Identify which cell holds the provided text, then report its (X, Y) central coordinate. 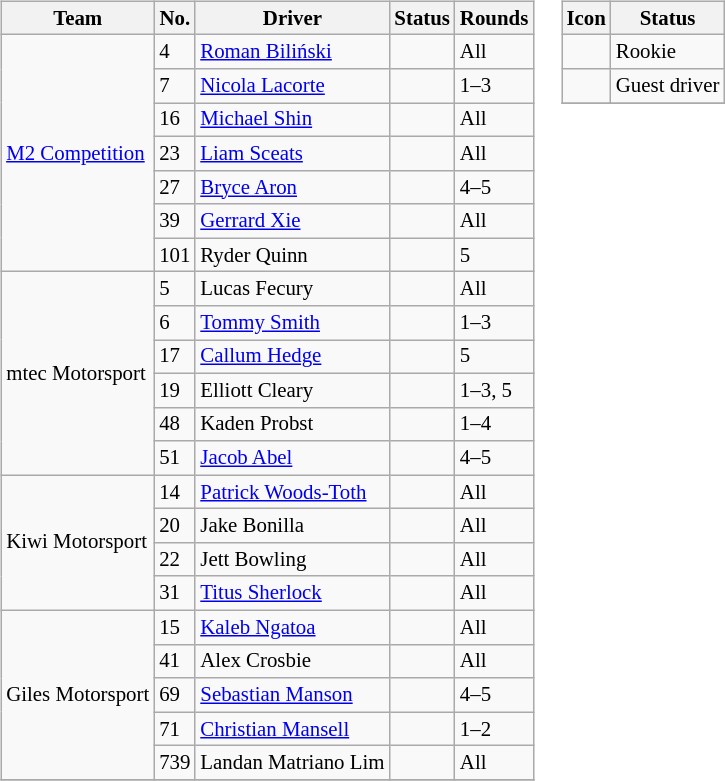
Jett Bowling (292, 560)
M2 Competition (78, 154)
Alex Crosbie (292, 661)
15 (174, 627)
Driver (292, 18)
Tommy Smith (292, 323)
16 (174, 120)
Icon (586, 18)
Lucas Fecury (292, 289)
Ryder Quinn (292, 255)
Giles Motorsport (78, 694)
Elliott Cleary (292, 390)
69 (174, 695)
19 (174, 390)
6 (174, 323)
39 (174, 221)
4 (174, 52)
Landan Matriano Lim (292, 763)
1–4 (494, 424)
Rounds (494, 18)
Kaden Probst (292, 424)
27 (174, 187)
Liam Sceats (292, 153)
17 (174, 357)
mtec Motorsport (78, 374)
Jacob Abel (292, 458)
Sebastian Manson (292, 695)
22 (174, 560)
Nicola Lacorte (292, 86)
Titus Sherlock (292, 593)
1–3, 5 (494, 390)
Patrick Woods-Toth (292, 492)
14 (174, 492)
71 (174, 729)
Michael Shin (292, 120)
23 (174, 153)
51 (174, 458)
Callum Hedge (292, 357)
31 (174, 593)
Kaleb Ngatoa (292, 627)
739 (174, 763)
7 (174, 86)
Jake Bonilla (292, 526)
Rookie (668, 52)
41 (174, 661)
Kiwi Motorsport (78, 542)
101 (174, 255)
Roman Biliński (292, 52)
20 (174, 526)
1–2 (494, 729)
Team (78, 18)
Guest driver (668, 86)
48 (174, 424)
Bryce Aron (292, 187)
No. (174, 18)
Christian Mansell (292, 729)
Gerrard Xie (292, 221)
